Return (x, y) of the center of cell containing provided text 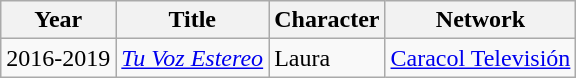
Caracol Televisión (480, 58)
Tu Voz Estereo (192, 58)
Character (327, 20)
2016-2019 (58, 58)
Laura (327, 58)
Year (58, 20)
Network (480, 20)
Title (192, 20)
